Provide the [x, y] coordinate of the cell's center where the given text is located.  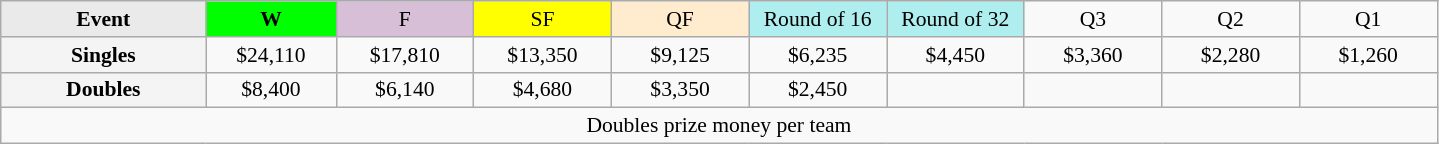
$2,280 [1231, 55]
Round of 32 [955, 19]
W [271, 19]
$2,450 [818, 90]
SF [543, 19]
$4,450 [955, 55]
$3,350 [680, 90]
Singles [104, 55]
Q2 [1231, 19]
Doubles [104, 90]
Event [104, 19]
$8,400 [271, 90]
F [405, 19]
$1,260 [1368, 55]
Q3 [1093, 19]
Doubles prize money per team [719, 126]
$6,140 [405, 90]
Q1 [1368, 19]
$4,680 [543, 90]
$3,360 [1093, 55]
$6,235 [818, 55]
QF [680, 19]
$24,110 [271, 55]
$17,810 [405, 55]
$13,350 [543, 55]
Round of 16 [818, 19]
$9,125 [680, 55]
